For the text-containing cell, return its midpoint in [x, y] coordinate format. 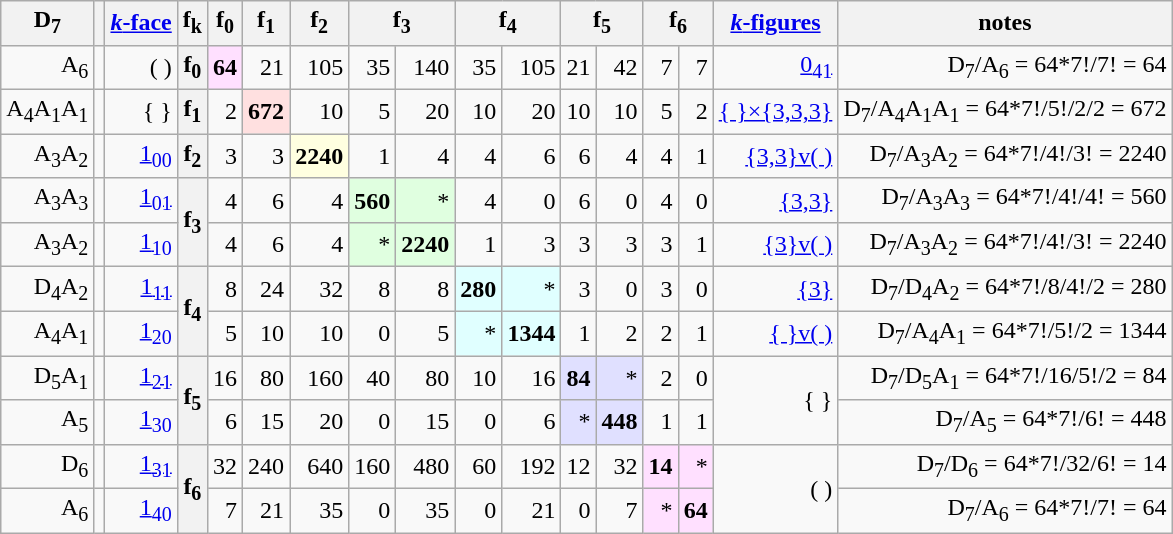
D7/A3A3 = 64*7!/4!/4! = 560 [1005, 200]
240 [266, 466]
672 [266, 111]
D5A1 [48, 378]
130 [141, 422]
280 [478, 289]
480 [426, 466]
D7/A4A1A1 = 64*7!/5!/2/2 = 672 [1005, 111]
24 [266, 289]
{ }v( ) [776, 333]
110 [141, 244]
121 [141, 378]
1344 [532, 333]
{3,3} [776, 200]
560 [372, 200]
100 [141, 156]
A4A1A1 [48, 111]
D7/A5 = 64*7!/6! = 448 [1005, 422]
k-face [141, 23]
041 [776, 67]
192 [532, 466]
A4A1 [48, 333]
111 [141, 289]
84 [578, 378]
40 [372, 378]
42 [620, 67]
k-figures [776, 23]
131 [141, 466]
notes [1005, 23]
D7 [48, 23]
D7/D6 = 64*7!/32/6! = 14 [1005, 466]
{3,3}v( ) [776, 156]
12 [578, 466]
{3} [776, 289]
A5 [48, 422]
A3A3 [48, 200]
101 [141, 200]
fk [192, 23]
640 [320, 466]
D7/A4A1 = 64*7!/5!/2 = 1344 [1005, 333]
120 [141, 333]
D4A2 [48, 289]
{3}v( ) [776, 244]
60 [478, 466]
{ }×{3,3,3} [776, 111]
D7/D4A2 = 64*7!/8/4!/2 = 280 [1005, 289]
D6 [48, 466]
14 [660, 466]
D7/D5A1 = 64*7!/16/5!/2 = 84 [1005, 378]
448 [620, 422]
